Find where the given text appears and provide that cell's center as (X, Y) coordinate. 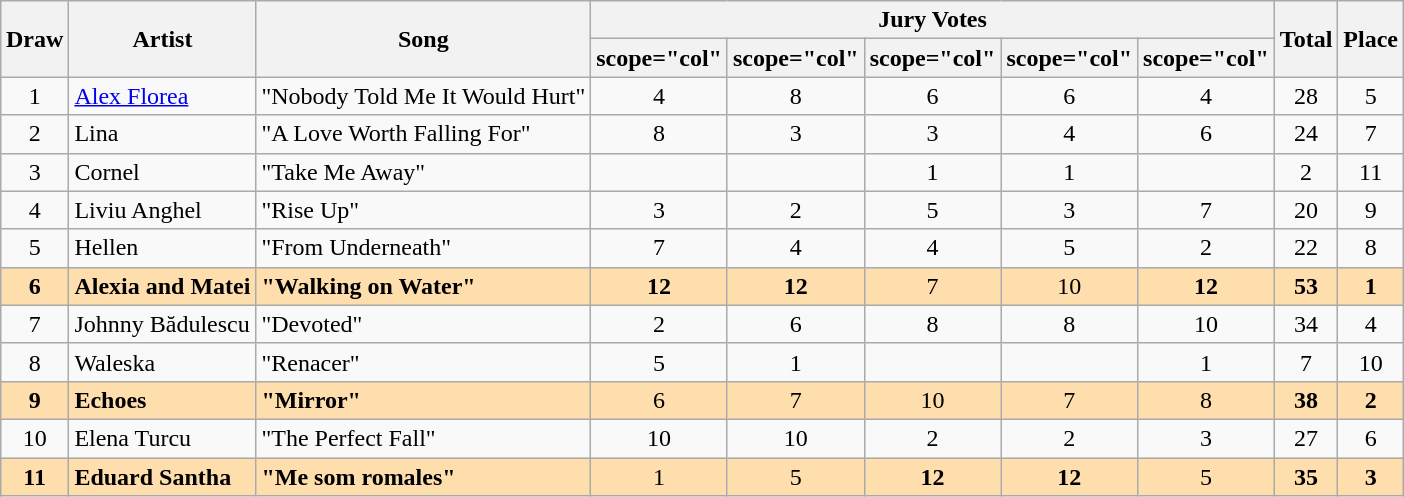
Elena Turcu (162, 438)
Total (1306, 39)
"Rise Up" (424, 210)
Jury Votes (933, 20)
Alexia and Matei (162, 286)
Eduard Santha (162, 477)
"Devoted" (424, 324)
27 (1306, 438)
Song (424, 39)
"Mirror" (424, 400)
34 (1306, 324)
"From Underneath" (424, 248)
22 (1306, 248)
24 (1306, 134)
Lina (162, 134)
"Nobody Told Me It Would Hurt" (424, 96)
Draw (34, 39)
Alex Florea (162, 96)
Waleska (162, 362)
Johnny Bădulescu (162, 324)
53 (1306, 286)
Liviu Anghel (162, 210)
"Renacer" (424, 362)
"Walking on Water" (424, 286)
28 (1306, 96)
Artist (162, 39)
Place (1371, 39)
Echoes (162, 400)
20 (1306, 210)
35 (1306, 477)
"Take Me Away" (424, 172)
"A Love Worth Falling For" (424, 134)
Hellen (162, 248)
"The Perfect Fall" (424, 438)
"Me som romales" (424, 477)
38 (1306, 400)
Cornel (162, 172)
